Extract the [X, Y] coordinate from the center of the cell holding the provided text.  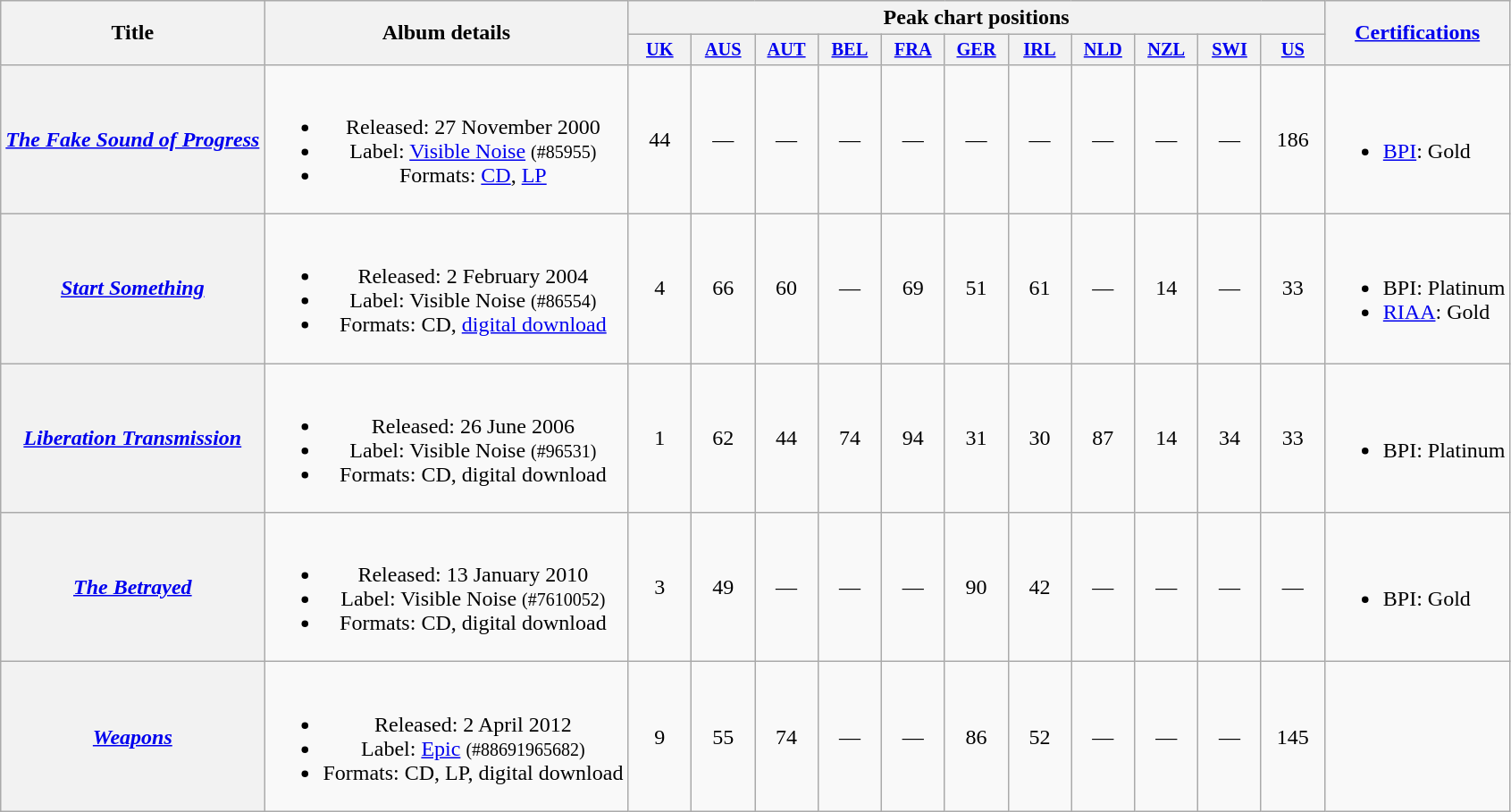
34 [1230, 438]
42 [1040, 588]
GER [976, 50]
Title [132, 33]
Released: 13 January 2010Label: Visible Noise (#7610052)Formats: CD, digital download [447, 588]
Weapons [132, 736]
The Fake Sound of Progress [132, 139]
31 [976, 438]
IRL [1040, 50]
61 [1040, 289]
BEL [849, 50]
Certifications [1417, 33]
1 [659, 438]
4 [659, 289]
AUT [786, 50]
186 [1292, 139]
55 [724, 736]
62 [724, 438]
UK [659, 50]
BPI: PlatinumRIAA: Gold [1417, 289]
Released: 26 June 2006Label: Visible Noise (#96531)Formats: CD, digital download [447, 438]
Album details [447, 33]
3 [659, 588]
Released: 27 November 2000Label: Visible Noise (#85955)Formats: CD, LP [447, 139]
FRA [913, 50]
AUS [724, 50]
Released: 2 February 2004Label: Visible Noise (#86554)Formats: CD, digital download [447, 289]
NZL [1167, 50]
90 [976, 588]
The Betrayed [132, 588]
9 [659, 736]
66 [724, 289]
145 [1292, 736]
US [1292, 50]
69 [913, 289]
49 [724, 588]
94 [913, 438]
Start Something [132, 289]
SWI [1230, 50]
51 [976, 289]
86 [976, 736]
52 [1040, 736]
BPI: Platinum [1417, 438]
87 [1103, 438]
Released: 2 April 2012Label: Epic (#88691965682)Formats: CD, LP, digital download [447, 736]
NLD [1103, 50]
60 [786, 289]
30 [1040, 438]
Peak chart positions [976, 18]
Liberation Transmission [132, 438]
